Locate the cell with the specified text and output its [X, Y] center coordinate. 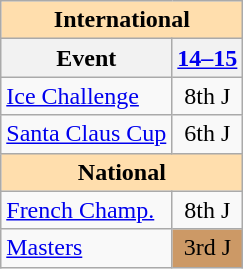
Masters [86, 248]
Santa Claus Cup [86, 134]
6th J [208, 134]
National [122, 172]
3rd J [208, 248]
14–15 [208, 58]
Event [86, 58]
International [122, 20]
French Champ. [86, 210]
Ice Challenge [86, 96]
